Provide the [x, y] coordinate of the cell's center where the given text is located.  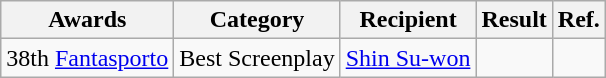
Shin Su-won [408, 58]
Ref. [578, 20]
38th Fantasporto [88, 58]
Result [514, 20]
Category [257, 20]
Awards [88, 20]
Best Screenplay [257, 58]
Recipient [408, 20]
